Identify which cell holds the provided text, then report its (X, Y) central coordinate. 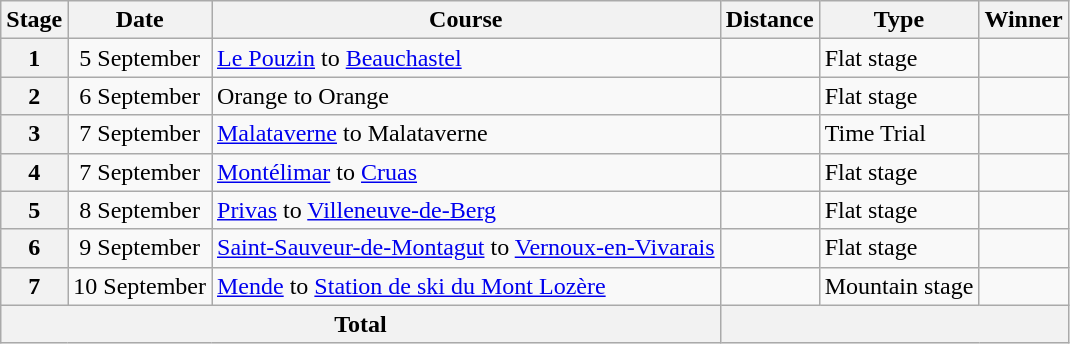
2 (34, 96)
Malataverne to Malataverne (466, 134)
7 (34, 286)
Total (360, 324)
6 September (140, 96)
5 (34, 210)
9 September (140, 248)
Course (466, 20)
Date (140, 20)
Distance (770, 20)
Winner (1024, 20)
Type (899, 20)
5 September (140, 58)
1 (34, 58)
Orange to Orange (466, 96)
4 (34, 172)
Stage (34, 20)
Montélimar to Cruas (466, 172)
Le Pouzin to Beauchastel (466, 58)
6 (34, 248)
8 September (140, 210)
3 (34, 134)
Time Trial (899, 134)
Mountain stage (899, 286)
Privas to Villeneuve-de-Berg (466, 210)
Mende to Station de ski du Mont Lozère (466, 286)
Saint-Sauveur-de-Montagut to Vernoux-en-Vivarais (466, 248)
10 September (140, 286)
